Search for the cell housing the specified text and yield its [x, y] center coordinate. 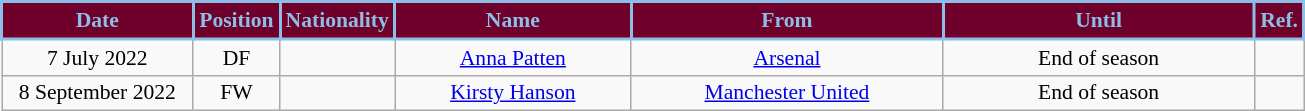
Name [514, 20]
Until [1099, 20]
Nationality [338, 20]
Manchester United [787, 93]
DF [236, 57]
Position [236, 20]
FW [236, 93]
Date [98, 20]
Kirsty Hanson [514, 93]
Arsenal [787, 57]
8 September 2022 [98, 93]
Anna Patten [514, 57]
Ref. [1278, 20]
7 July 2022 [98, 57]
From [787, 20]
